Provide the [x, y] coordinate of the cell's center where the given text is located.  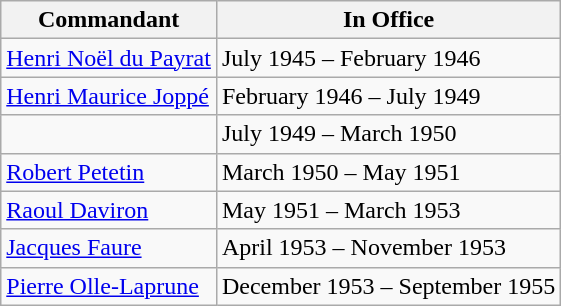
Pierre Olle-Laprune [109, 286]
February 1946 – July 1949 [388, 96]
In Office [388, 20]
Jacques Faure [109, 248]
April 1953 – November 1953 [388, 248]
May 1951 – March 1953 [388, 210]
Raoul Daviron [109, 210]
Commandant [109, 20]
Henri Maurice Joppé [109, 96]
July 1949 – March 1950 [388, 134]
March 1950 – May 1951 [388, 172]
Henri Noël du Payrat [109, 58]
July 1945 – February 1946 [388, 58]
Robert Petetin [109, 172]
December 1953 – September 1955 [388, 286]
